Identify which cell holds the provided text, then report its (x, y) central coordinate. 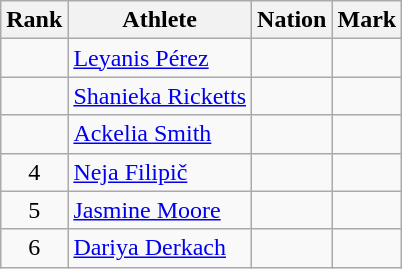
Shanieka Ricketts (160, 96)
Ackelia Smith (160, 134)
4 (34, 172)
Leyanis Pérez (160, 58)
Rank (34, 20)
Nation (292, 20)
Mark (367, 20)
6 (34, 248)
Neja Filipič (160, 172)
Jasmine Moore (160, 210)
Dariya Derkach (160, 248)
Athlete (160, 20)
5 (34, 210)
